Locate the cell with the specified text and output its [X, Y] center coordinate. 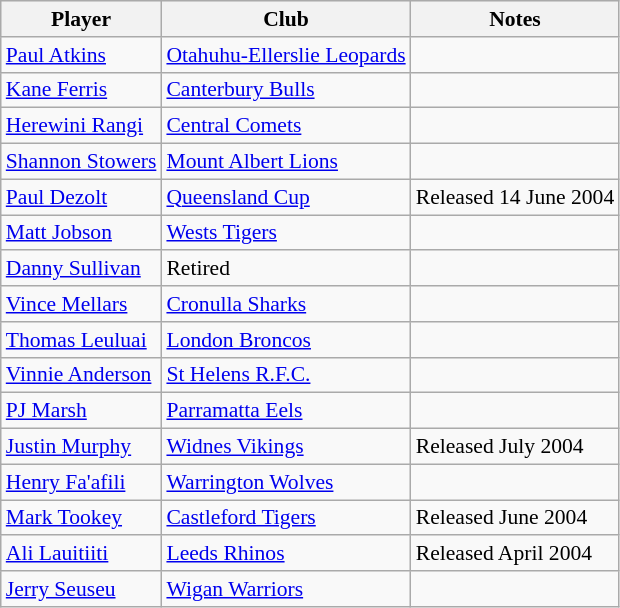
Wests Tigers [286, 233]
Retired [286, 269]
Mount Albert Lions [286, 162]
Wigan Warriors [286, 589]
Paul Atkins [82, 55]
Thomas Leuluai [82, 340]
Otahuhu-Ellerslie Leopards [286, 55]
Herewini Rangi [82, 126]
Matt Jobson [82, 233]
Paul Dezolt [82, 197]
Justin Murphy [82, 447]
Released 14 June 2004 [516, 197]
Central Comets [286, 126]
Club [286, 19]
Canterbury Bulls [286, 90]
Vinnie Anderson [82, 375]
Notes [516, 19]
Warrington Wolves [286, 482]
Ali Lauitiiti [82, 554]
Released April 2004 [516, 554]
St Helens R.F.C. [286, 375]
London Broncos [286, 340]
Jerry Seuseu [82, 589]
Danny Sullivan [82, 269]
Henry Fa'afili [82, 482]
Vince Mellars [82, 304]
Queensland Cup [286, 197]
Released July 2004 [516, 447]
Widnes Vikings [286, 447]
Mark Tookey [82, 518]
Kane Ferris [82, 90]
Released June 2004 [516, 518]
Leeds Rhinos [286, 554]
PJ Marsh [82, 411]
Player [82, 19]
Castleford Tigers [286, 518]
Parramatta Eels [286, 411]
Cronulla Sharks [286, 304]
Shannon Stowers [82, 162]
